For the text-containing cell, return its midpoint in [X, Y] coordinate format. 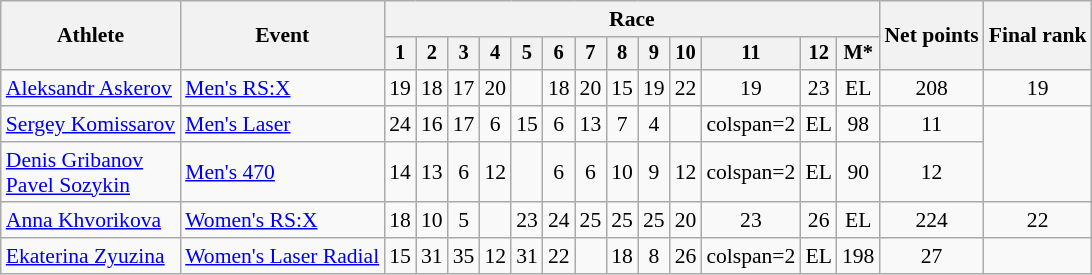
35 [464, 256]
Race [632, 19]
Athlete [90, 36]
Net points [931, 36]
224 [931, 221]
Denis GribanovPavel Sozykin [90, 172]
Women's Laser Radial [282, 256]
Men's Laser [282, 124]
27 [931, 256]
98 [858, 124]
16 [432, 124]
Final rank [1038, 36]
3 [464, 54]
Sergey Komissarov [90, 124]
Men's 470 [282, 172]
Men's RS:X [282, 88]
Anna Khvorikova [90, 221]
2 [432, 54]
Women's RS:X [282, 221]
90 [858, 172]
Event [282, 36]
1 [400, 54]
14 [400, 172]
Ekaterina Zyuzina [90, 256]
M* [858, 54]
198 [858, 256]
208 [931, 88]
Aleksandr Askerov [90, 88]
